Determine the (x, y) coordinate at the center of the cell enclosing the given text.  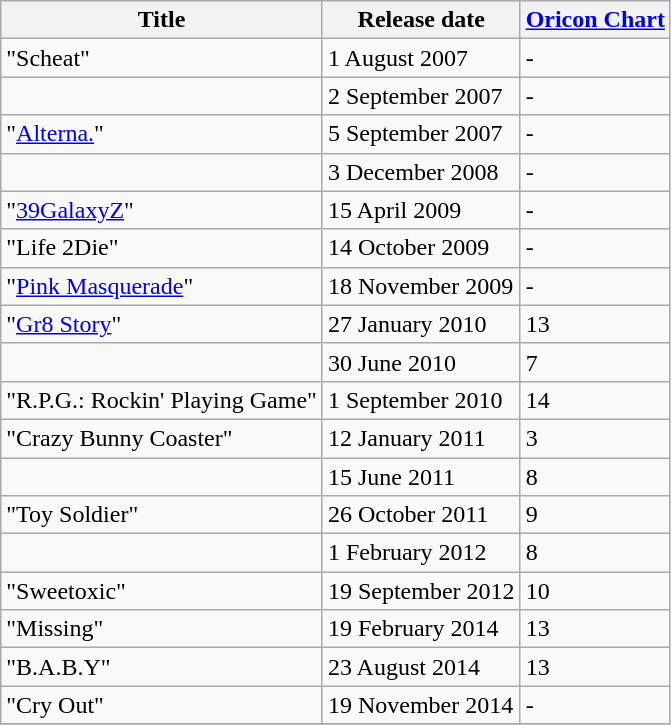
"39GalaxyZ" (162, 210)
30 June 2010 (421, 362)
Release date (421, 20)
"Sweetoxic" (162, 591)
9 (595, 515)
"R.P.G.: Rockin' Playing Game" (162, 400)
Title (162, 20)
12 January 2011 (421, 438)
27 January 2010 (421, 324)
15 April 2009 (421, 210)
3 December 2008 (421, 172)
"Gr8 Story" (162, 324)
"Life 2Die" (162, 248)
10 (595, 591)
Oricon Chart (595, 20)
26 October 2011 (421, 515)
"B.A.B.Y" (162, 667)
23 August 2014 (421, 667)
"Crazy Bunny Coaster" (162, 438)
19 February 2014 (421, 629)
5 September 2007 (421, 134)
"Missing" (162, 629)
"Toy Soldier" (162, 515)
18 November 2009 (421, 286)
19 November 2014 (421, 705)
1 February 2012 (421, 553)
1 September 2010 (421, 400)
15 June 2011 (421, 477)
"Scheat" (162, 58)
14 (595, 400)
1 August 2007 (421, 58)
2 September 2007 (421, 96)
"Cry Out" (162, 705)
3 (595, 438)
"Alterna." (162, 134)
19 September 2012 (421, 591)
"Pink Masquerade" (162, 286)
14 October 2009 (421, 248)
7 (595, 362)
